Pinpoint the cell where the given text exists, returning its [x, y] midpoint coordinate. 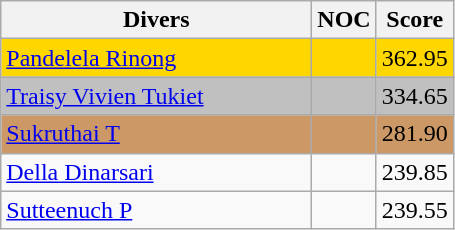
362.95 [414, 58]
Pandelela Rinong [156, 58]
Sukruthai T [156, 134]
281.90 [414, 134]
239.55 [414, 210]
334.65 [414, 96]
Score [414, 20]
Della Dinarsari [156, 172]
Sutteenuch P [156, 210]
239.85 [414, 172]
Traisy Vivien Tukiet [156, 96]
NOC [344, 20]
Divers [156, 20]
